Capture the cell that displays the provided text and extract its [X, Y] central coordinate. 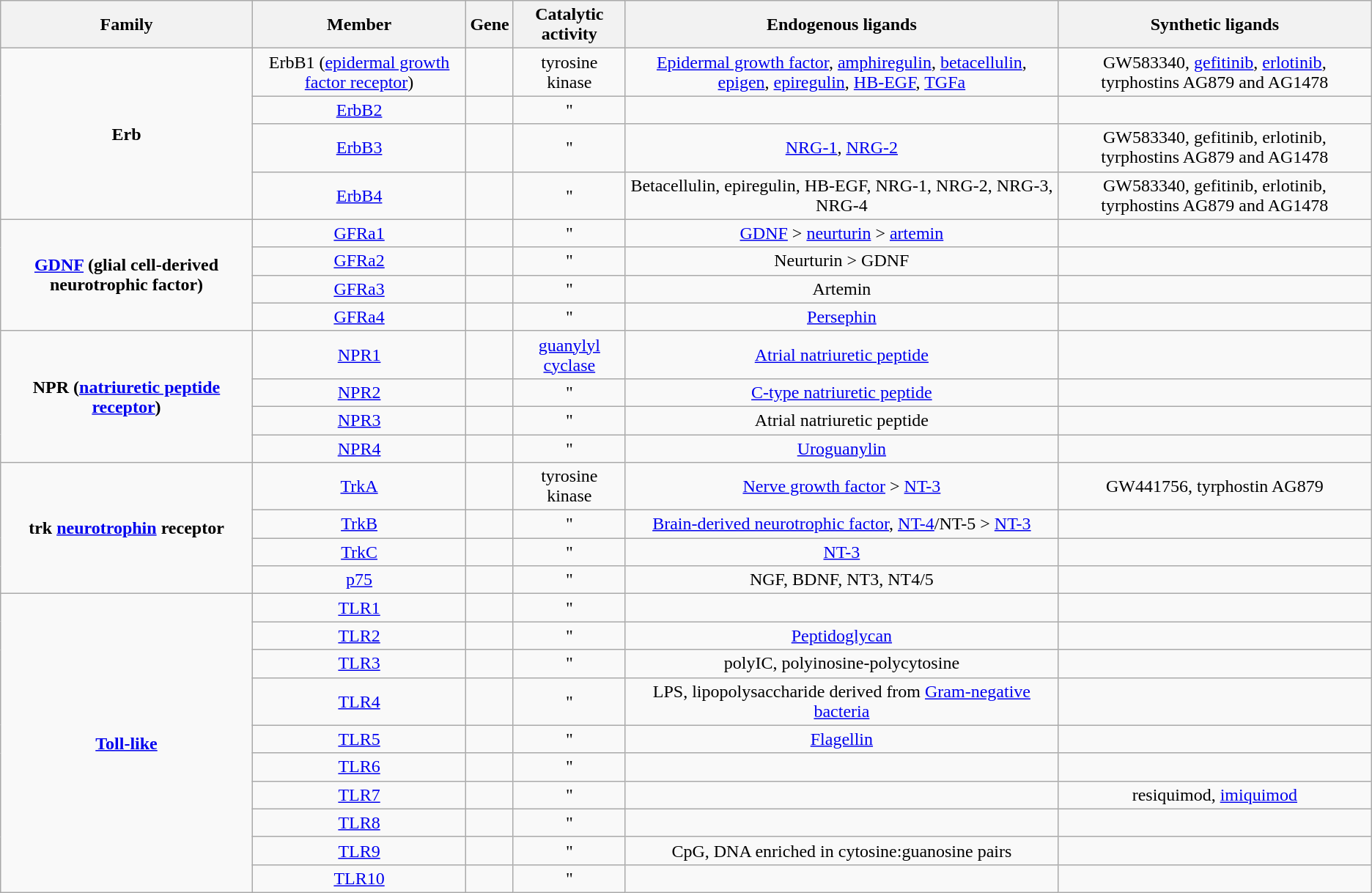
TrkC [359, 552]
NRG-1, NRG-2 [841, 148]
NT-3 [841, 552]
ErbB2 [359, 110]
NPR2 [359, 392]
guanylyl cyclase [569, 355]
p75 [359, 580]
NPR3 [359, 420]
Synthetic ligands [1214, 25]
Neurturin > GDNF [841, 261]
CpG, DNA enriched in cytosine:guanosine pairs [841, 850]
polyIC, polyinosine-polycytosine [841, 664]
TLR3 [359, 664]
TLR7 [359, 795]
TLR2 [359, 636]
Epidermal growth factor, amphiregulin, betacellulin, epigen, epiregulin, HB-EGF, TGFa [841, 72]
TLR10 [359, 878]
TLR8 [359, 823]
TLR5 [359, 739]
ErbB4 [359, 195]
Member [359, 25]
resiquimod, imiquimod [1214, 795]
GW441756, tyrphostin AG879 [1214, 487]
ErbB3 [359, 148]
Nerve growth factor > NT-3 [841, 487]
Persephin [841, 317]
C-type natriuretic peptide [841, 392]
Family [126, 25]
Toll-like [126, 743]
Brain-derived neurotrophic factor, NT-4/NT-5 > NT-3 [841, 524]
GFRa3 [359, 289]
Peptidoglycan [841, 636]
TLR1 [359, 608]
GDNF (glial cell-derived neurotrophic factor) [126, 275]
Erb [126, 133]
Artemin [841, 289]
NGF, BDNF, NT3, NT4/5 [841, 580]
NPR (natriuretic peptide receptor) [126, 396]
Uroguanylin [841, 448]
GFRa4 [359, 317]
GFRa1 [359, 233]
GDNF > neurturin > artemin [841, 233]
Catalytic activity [569, 25]
NPR1 [359, 355]
TLR6 [359, 767]
GFRa2 [359, 261]
Endogenous ligands [841, 25]
TrkB [359, 524]
Gene [490, 25]
Betacellulin, epiregulin, HB-EGF, NRG-1, NRG-2, NRG-3, NRG-4 [841, 195]
TLR4 [359, 701]
Flagellin [841, 739]
ErbB1 (epidermal growth factor receptor) [359, 72]
trk neurotrophin receptor [126, 528]
TLR9 [359, 850]
LPS, lipopolysaccharide derived from Gram-negative bacteria [841, 701]
NPR4 [359, 448]
TrkA [359, 487]
